For the text-containing cell, return its midpoint in [x, y] coordinate format. 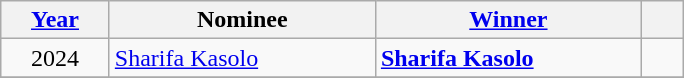
Nominee [242, 20]
2024 [56, 58]
Winner [508, 20]
Year [56, 20]
